Provide the [x, y] coordinate of the cell's center where the given text is located.  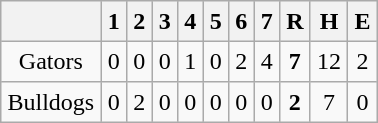
H [329, 21]
12 [329, 61]
R [294, 21]
Bulldogs [51, 102]
Gators [51, 61]
3 [165, 21]
E [363, 21]
5 [216, 21]
6 [241, 21]
